For the text-containing cell, return its midpoint in (x, y) coordinate format. 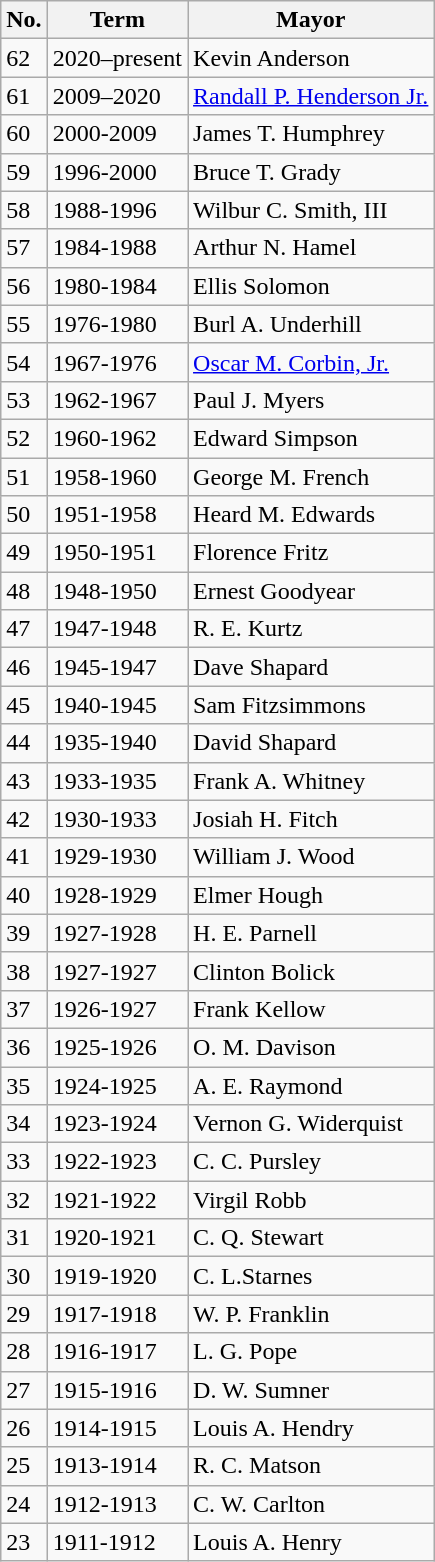
1925-1926 (117, 1047)
57 (24, 248)
H. E. Parnell (311, 933)
1924-1925 (117, 1085)
1922-1923 (117, 1162)
60 (24, 134)
Randall P. Henderson Jr. (311, 96)
58 (24, 210)
Term (117, 20)
1927-1928 (117, 933)
1919-1920 (117, 1276)
O. M. Davison (311, 1047)
56 (24, 286)
1928-1929 (117, 895)
L. G. Pope (311, 1352)
1948-1950 (117, 591)
Oscar M. Corbin, Jr. (311, 362)
1962-1967 (117, 400)
1988-1996 (117, 210)
1933-1935 (117, 781)
William J. Wood (311, 857)
50 (24, 515)
Ellis Solomon (311, 286)
48 (24, 591)
Paul J. Myers (311, 400)
1951-1958 (117, 515)
1911-1912 (117, 1542)
27 (24, 1390)
2000-2009 (117, 134)
1976-1980 (117, 324)
1923-1924 (117, 1124)
W. P. Franklin (311, 1314)
51 (24, 477)
Sam Fitzsimmons (311, 705)
1950-1951 (117, 553)
53 (24, 400)
1929-1930 (117, 857)
1921-1922 (117, 1200)
Louis A. Hendry (311, 1428)
Arthur N. Hamel (311, 248)
George M. French (311, 477)
Dave Shapard (311, 667)
Frank Kellow (311, 1009)
39 (24, 933)
Clinton Bolick (311, 971)
C. Q. Stewart (311, 1238)
1996-2000 (117, 172)
1947-1948 (117, 629)
Vernon G. Widerquist (311, 1124)
Ernest Goodyear (311, 591)
32 (24, 1200)
D. W. Sumner (311, 1390)
28 (24, 1352)
26 (24, 1428)
1916-1917 (117, 1352)
Josiah H. Fitch (311, 819)
1960-1962 (117, 438)
1927-1927 (117, 971)
No. (24, 20)
1935-1940 (117, 743)
1926-1927 (117, 1009)
Mayor (311, 20)
1914-1915 (117, 1428)
49 (24, 553)
James T. Humphrey (311, 134)
1917-1918 (117, 1314)
35 (24, 1085)
24 (24, 1504)
1980-1984 (117, 286)
A. E. Raymond (311, 1085)
Kevin Anderson (311, 58)
30 (24, 1276)
46 (24, 667)
David Shapard (311, 743)
25 (24, 1466)
1930-1933 (117, 819)
1958-1960 (117, 477)
1912-1913 (117, 1504)
34 (24, 1124)
R. E. Kurtz (311, 629)
41 (24, 857)
40 (24, 895)
Heard M. Edwards (311, 515)
Wilbur C. Smith, III (311, 210)
1967-1976 (117, 362)
Edward Simpson (311, 438)
C. W. Carlton (311, 1504)
54 (24, 362)
Virgil Robb (311, 1200)
C. L.Starnes (311, 1276)
36 (24, 1047)
55 (24, 324)
42 (24, 819)
33 (24, 1162)
45 (24, 705)
47 (24, 629)
29 (24, 1314)
62 (24, 58)
2009–2020 (117, 96)
2020–present (117, 58)
1913-1914 (117, 1466)
61 (24, 96)
C. C. Pursley (311, 1162)
37 (24, 1009)
44 (24, 743)
52 (24, 438)
1945-1947 (117, 667)
43 (24, 781)
R. C. Matson (311, 1466)
38 (24, 971)
1920-1921 (117, 1238)
1915-1916 (117, 1390)
Frank A. Whitney (311, 781)
1940-1945 (117, 705)
59 (24, 172)
1984-1988 (117, 248)
Florence Fritz (311, 553)
Bruce T. Grady (311, 172)
Elmer Hough (311, 895)
31 (24, 1238)
Burl A. Underhill (311, 324)
23 (24, 1542)
Louis A. Henry (311, 1542)
